Capture the cell that displays the provided text and extract its [X, Y] central coordinate. 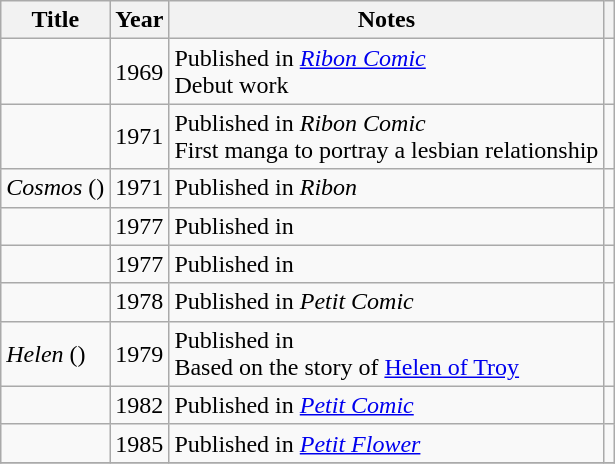
1982 [140, 405]
Published in Ribon ComicFirst manga to portray a lesbian relationship [386, 136]
Helen () [56, 354]
1969 [140, 72]
1979 [140, 354]
Year [140, 20]
Published in Ribon [386, 188]
Published in Ribon ComicDebut work [386, 72]
Notes [386, 20]
Published in Based on the story of Helen of Troy [386, 354]
Published in Petit Flower [386, 443]
Title [56, 20]
Cosmos () [56, 188]
1978 [140, 302]
1985 [140, 443]
